Pinpoint the cell where the given text exists, returning its [X, Y] midpoint coordinate. 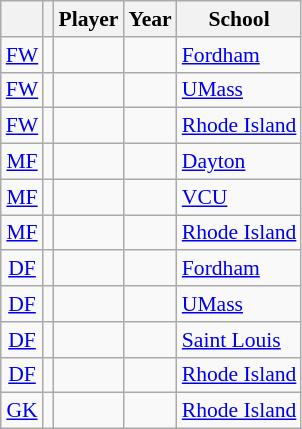
Player [88, 19]
Year [150, 19]
Dayton [240, 162]
School [240, 19]
GK [22, 411]
VCU [240, 197]
Saint Louis [240, 340]
